Detect which cell encompasses the target text, then output its [X, Y] center coordinate. 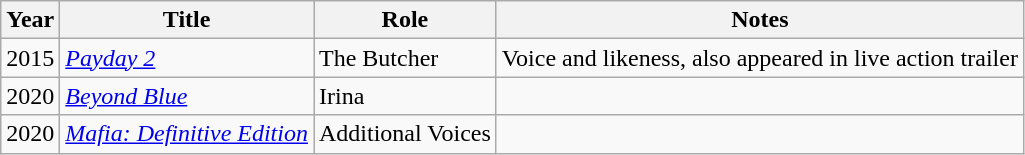
The Butcher [406, 58]
Voice and likeness, also appeared in live action trailer [760, 58]
Notes [760, 20]
Title [187, 20]
Role [406, 20]
Mafia: Definitive Edition [187, 134]
Year [30, 20]
2015 [30, 58]
Additional Voices [406, 134]
Payday 2 [187, 58]
Beyond Blue [187, 96]
Irina [406, 96]
